From the cell containing the given text, extract its center point as [x, y] coordinate. 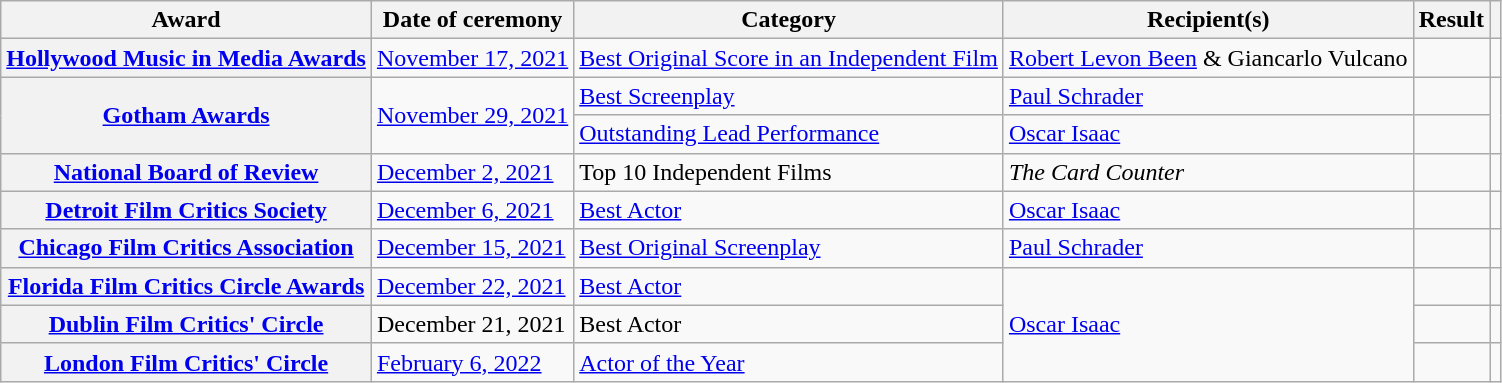
Category [789, 20]
Best Original Score in an Independent Film [789, 58]
Result [1451, 20]
Actor of the Year [789, 362]
Recipient(s) [1208, 20]
Outstanding Lead Performance [789, 134]
Dublin Film Critics' Circle [186, 324]
Detroit Film Critics Society [186, 210]
London Film Critics' Circle [186, 362]
February 6, 2022 [472, 362]
Robert Levon Been & Giancarlo Vulcano [1208, 58]
November 17, 2021 [472, 58]
Chicago Film Critics Association [186, 248]
National Board of Review [186, 172]
Best Original Screenplay [789, 248]
December 22, 2021 [472, 286]
Date of ceremony [472, 20]
Florida Film Critics Circle Awards [186, 286]
Top 10 Independent Films [789, 172]
December 6, 2021 [472, 210]
Hollywood Music in Media Awards [186, 58]
December 15, 2021 [472, 248]
Gotham Awards [186, 115]
The Card Counter [1208, 172]
November 29, 2021 [472, 115]
Award [186, 20]
December 2, 2021 [472, 172]
Best Screenplay [789, 96]
December 21, 2021 [472, 324]
